Find where the given text appears and provide that cell's center as (x, y) coordinate. 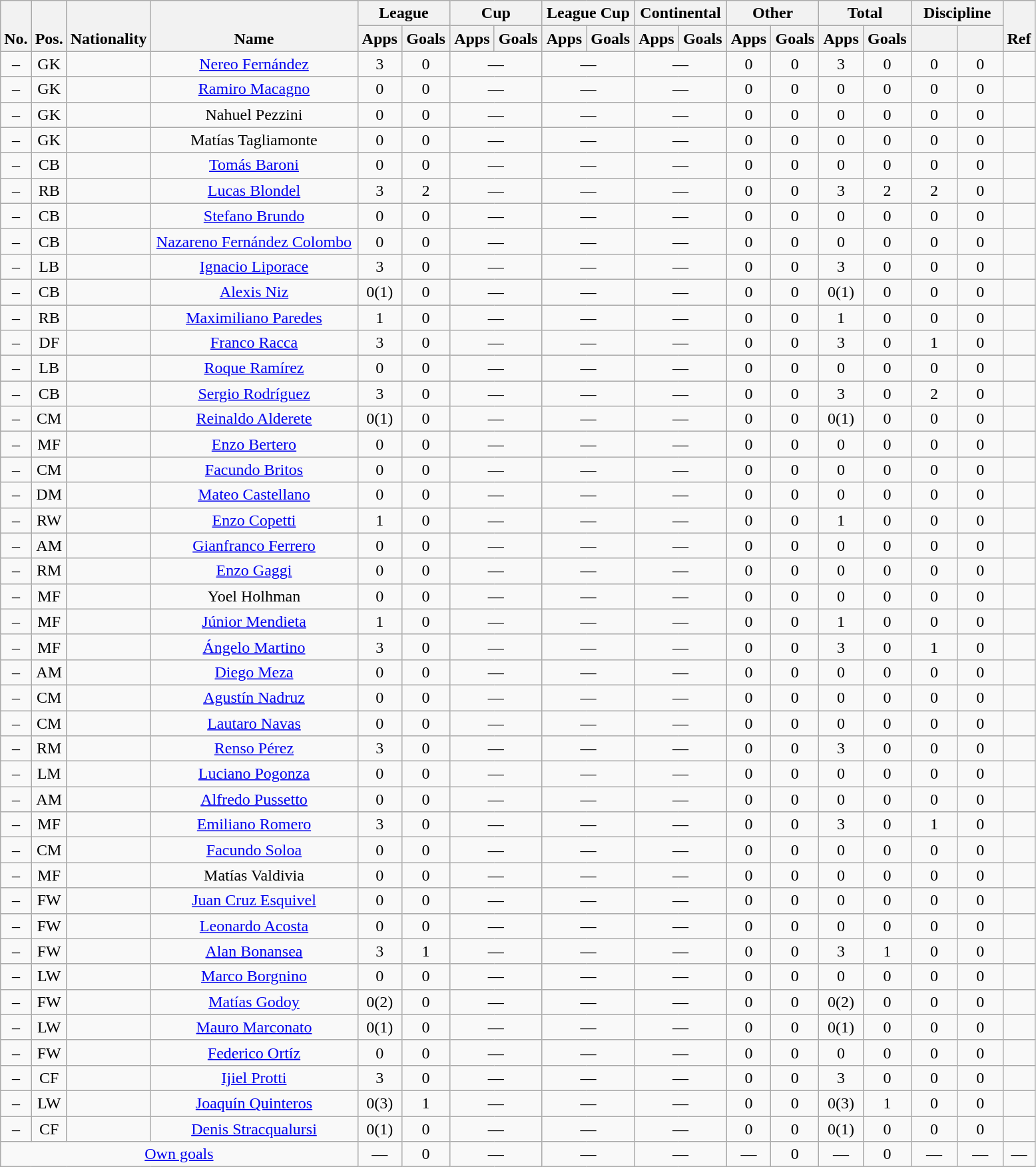
Tomás Baroni (254, 165)
Name (254, 26)
Ignacio Liporace (254, 266)
Mateo Castellano (254, 495)
Other (772, 13)
League Cup (589, 13)
Federico Ortíz (254, 1052)
Luciano Pogonza (254, 774)
Discipline (957, 13)
Júnior Mendieta (254, 621)
Enzo Copetti (254, 520)
Facundo Britos (254, 470)
Nereo Fernández (254, 64)
Renso Pérez (254, 749)
Gianfranco Ferrero (254, 546)
Mauro Marconato (254, 1027)
Reinaldo Alderete (254, 419)
Alfredo Pussetto (254, 799)
Nahuel Pezzini (254, 115)
Sergio Rodríguez (254, 394)
Agustín Nadruz (254, 697)
Enzo Bertero (254, 444)
Nazareno Fernández Colombo (254, 241)
Ramiro Macagno (254, 89)
Joaquín Quinteros (254, 1103)
Cup (497, 13)
LM (49, 774)
Leonardo Acosta (254, 926)
League (403, 13)
Lucas Blondel (254, 191)
No. (16, 26)
Ref (1019, 26)
Ijiel Protti (254, 1078)
Continental (680, 13)
Enzo Gaggi (254, 571)
Yoel Holhman (254, 596)
Facundo Soloa (254, 850)
Total (866, 13)
Roque Ramírez (254, 368)
Diego Meza (254, 672)
Matías Godoy (254, 1002)
Maximiliano Paredes (254, 318)
Ángelo Martino (254, 647)
Alan Bonansea (254, 951)
Nationality (109, 26)
DF (49, 343)
Matías Valdivia (254, 875)
RW (49, 520)
Alexis Niz (254, 292)
Matías Tagliamonte (254, 140)
Denis Stracqualursi (254, 1129)
Stefano Brundo (254, 216)
DM (49, 495)
Juan Cruz Esquivel (254, 901)
Franco Racca (254, 343)
Own goals (179, 1154)
Emiliano Romero (254, 825)
Pos. (49, 26)
Marco Borgnino (254, 976)
Lautaro Navas (254, 723)
